Capture the cell that displays the provided text and extract its (x, y) central coordinate. 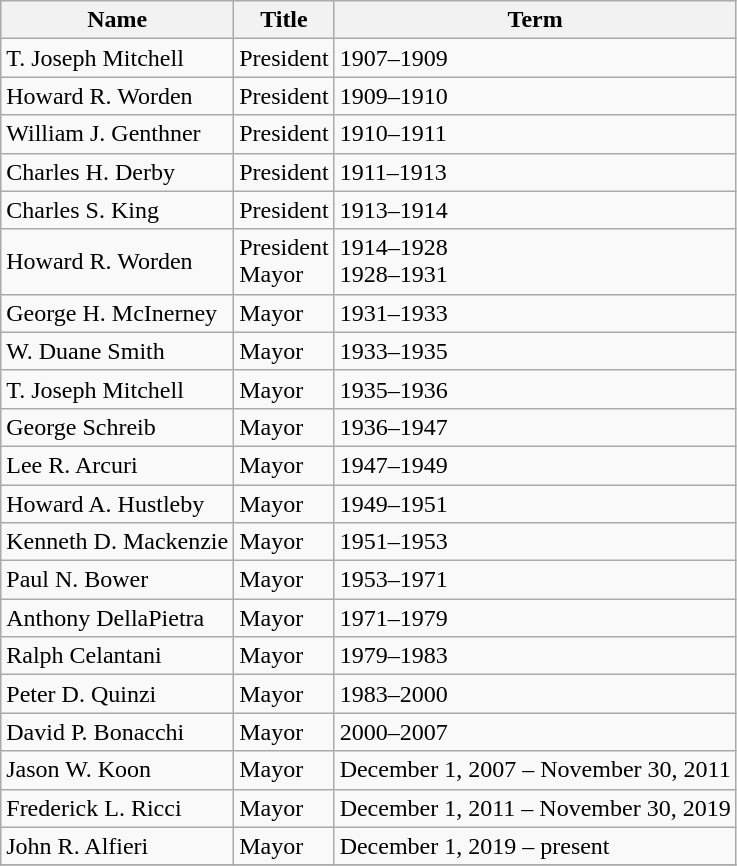
1907–1909 (535, 58)
December 1, 2007 – November 30, 2011 (535, 770)
1933–1935 (535, 351)
1971–1979 (535, 618)
David P. Bonacchi (118, 732)
1983–2000 (535, 694)
December 1, 2011 – November 30, 2019 (535, 808)
Title (284, 20)
1951–1953 (535, 542)
1979–1983 (535, 656)
Name (118, 20)
George Schreib (118, 427)
W. Duane Smith (118, 351)
1936–1947 (535, 427)
1949–1951 (535, 503)
1947–1949 (535, 465)
PresidentMayor (284, 262)
1935–1936 (535, 389)
Charles S. King (118, 210)
Kenneth D. Mackenzie (118, 542)
Frederick L. Ricci (118, 808)
1914–19281928–1931 (535, 262)
Jason W. Koon (118, 770)
Lee R. Arcuri (118, 465)
William J. Genthner (118, 134)
Anthony DellaPietra (118, 618)
2000–2007 (535, 732)
John R. Alfieri (118, 846)
1913–1914 (535, 210)
1953–1971 (535, 580)
Peter D. Quinzi (118, 694)
1911–1913 (535, 172)
December 1, 2019 – present (535, 846)
Howard A. Hustleby (118, 503)
1910–1911 (535, 134)
1909–1910 (535, 96)
Ralph Celantani (118, 656)
Charles H. Derby (118, 172)
George H. McInerney (118, 313)
1931–1933 (535, 313)
Term (535, 20)
Paul N. Bower (118, 580)
